From the cell containing the given text, extract its center point as [X, Y] coordinate. 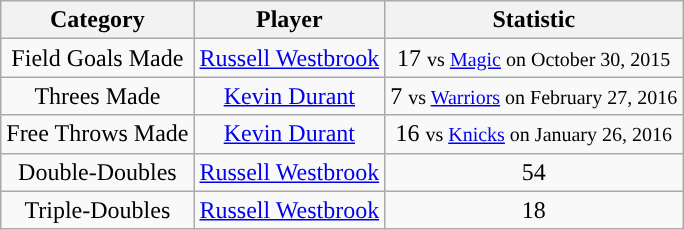
Double-Doubles [98, 172]
54 [534, 172]
Triple-Doubles [98, 210]
Category [98, 20]
Player [290, 20]
Field Goals Made [98, 58]
Free Throws Made [98, 134]
Statistic [534, 20]
Threes Made [98, 96]
18 [534, 210]
16 vs Knicks on January 26, 2016 [534, 134]
7 vs Warriors on February 27, 2016 [534, 96]
17 vs Magic on October 30, 2015 [534, 58]
